Scan for the cell matching the given text and deliver its (x, y) coordinate at center. 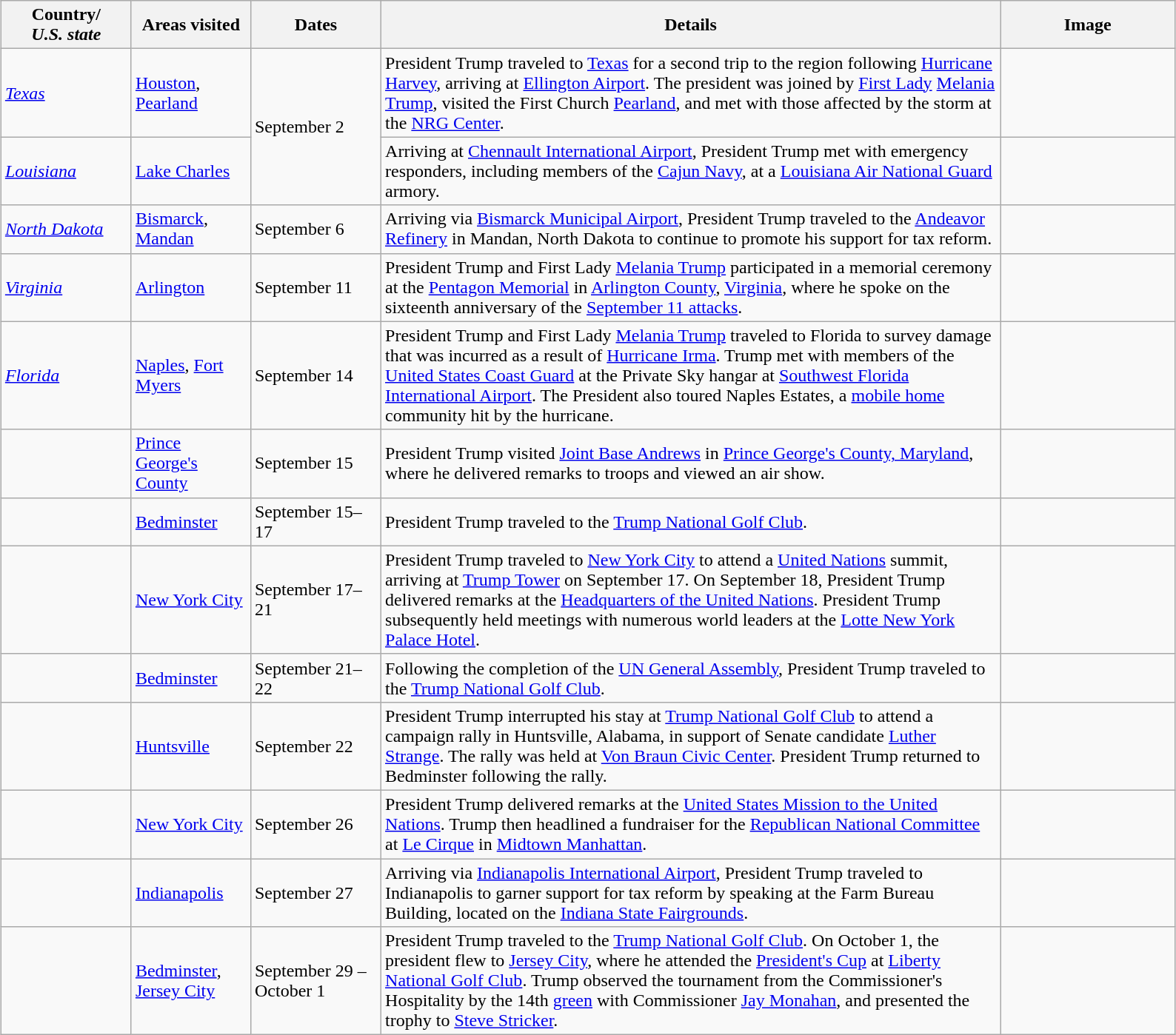
Dates (315, 25)
September 27 (315, 893)
Florida (66, 375)
Huntsville (191, 746)
Areas visited (191, 25)
September 15 (315, 463)
September 6 (315, 230)
Naples, Fort Myers (191, 375)
September 2 (315, 127)
September 15–17 (315, 521)
September 17–21 (315, 600)
Following the completion of the UN General Assembly, President Trump traveled to the Trump National Golf Club. (691, 678)
Bedminster, Jersey City (191, 981)
Lake Charles (191, 171)
September 26 (315, 824)
September 21–22 (315, 678)
Details (691, 25)
Prince George's County (191, 463)
Arlington (191, 287)
Louisiana (66, 171)
September 29 – October 1 (315, 981)
September 14 (315, 375)
September 11 (315, 287)
Houston, Pearland (191, 93)
North Dakota (66, 230)
President Trump visited Joint Base Andrews in Prince George's County, Maryland, where he delivered remarks to troops and viewed an air show. (691, 463)
President Trump traveled to the Trump National Golf Club. (691, 521)
Country/U.S. state (66, 25)
Image (1088, 25)
Texas (66, 93)
Bismarck, Mandan (191, 230)
September 22 (315, 746)
Virginia (66, 287)
Indianapolis (191, 893)
